Determine the [X, Y] coordinate at the center of the cell enclosing the given text.  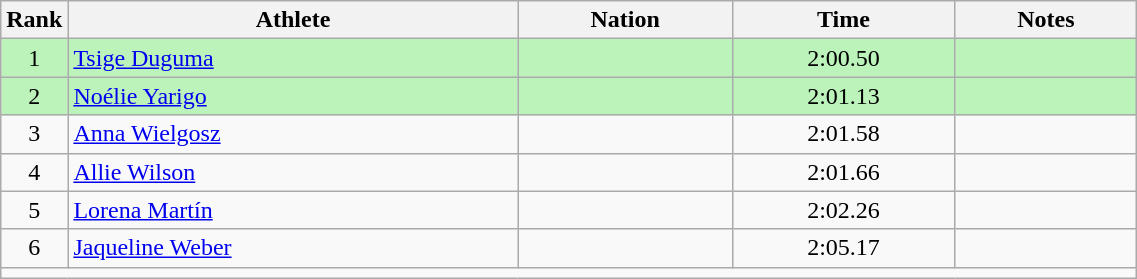
Tsige Duguma [293, 58]
Anna Wielgosz [293, 134]
2 [34, 96]
Allie Wilson [293, 172]
2:01.58 [844, 134]
Noélie Yarigo [293, 96]
2:05.17 [844, 248]
2:01.66 [844, 172]
2:02.26 [844, 210]
Jaqueline Weber [293, 248]
Nation [625, 20]
2:01.13 [844, 96]
2:00.50 [844, 58]
3 [34, 134]
Lorena Martín [293, 210]
Notes [1046, 20]
1 [34, 58]
6 [34, 248]
Rank [34, 20]
4 [34, 172]
5 [34, 210]
Time [844, 20]
Athlete [293, 20]
